Extract the [x, y] coordinate from the center of the cell holding the provided text.  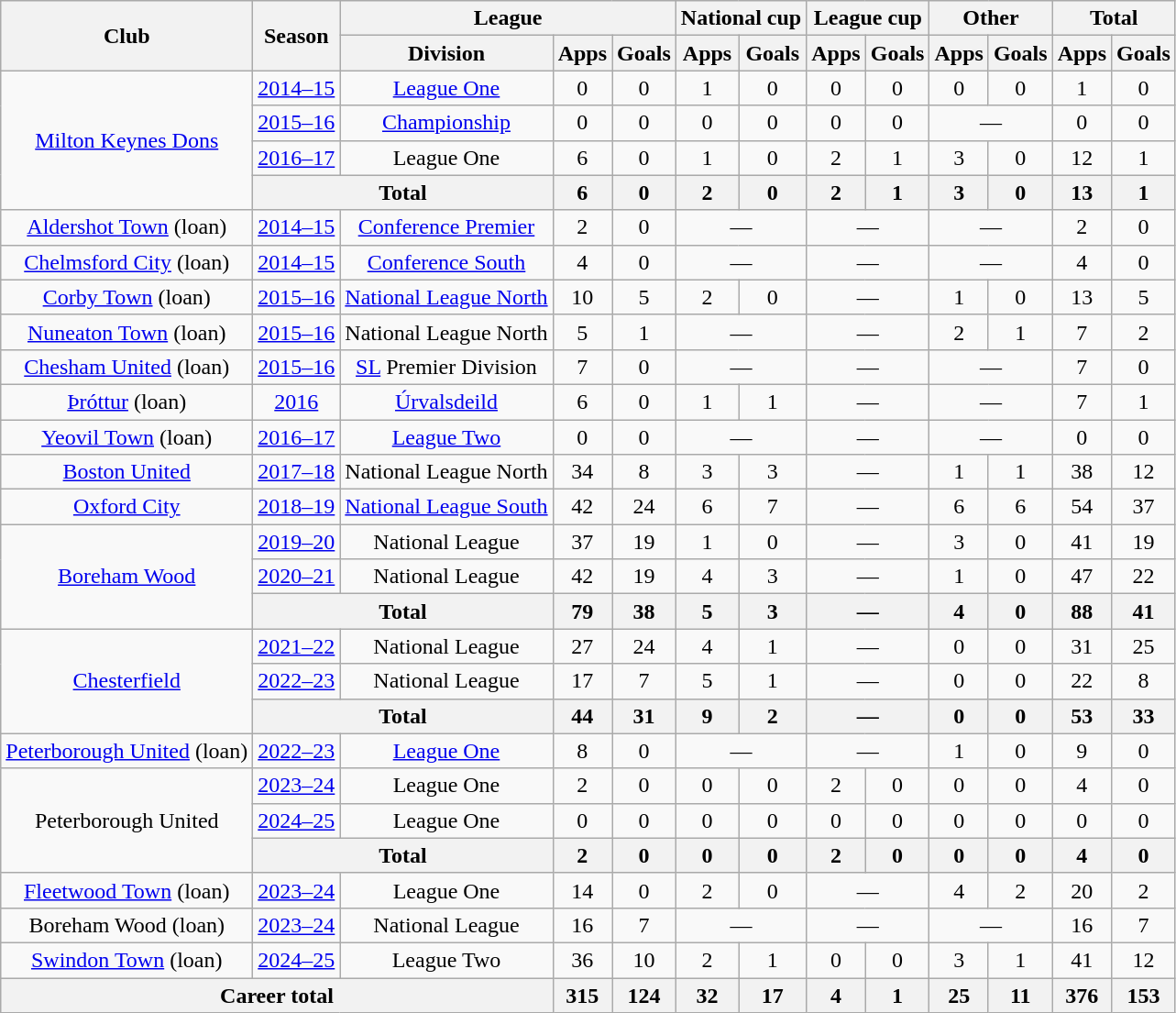
34 [582, 472]
League [508, 18]
Yeovil Town (loan) [126, 437]
Swindon Town (loan) [126, 960]
Fleetwood Town (loan) [126, 890]
Úrvalsdeild [446, 402]
Conference South [446, 262]
Peterborough United (loan) [126, 751]
SL Premier Division [446, 367]
Corby Town (loan) [126, 297]
14 [582, 890]
2016 [297, 402]
Oxford City [126, 507]
Aldershot Town (loan) [126, 227]
Nuneaton Town (loan) [126, 332]
53 [1082, 716]
2021–22 [297, 646]
79 [582, 611]
315 [582, 995]
2017–18 [297, 472]
Chesham United (loan) [126, 367]
20 [1082, 890]
Boreham Wood (loan) [126, 925]
Season [297, 36]
Boston United [126, 472]
376 [1082, 995]
Career total [277, 995]
Club [126, 36]
32 [707, 995]
Chelmsford City (loan) [126, 262]
Peterborough United [126, 820]
National cup [741, 18]
Division [446, 53]
Chesterfield [126, 681]
National League South [446, 507]
54 [1082, 507]
36 [582, 960]
27 [582, 646]
2019–20 [297, 542]
Championship [446, 123]
Milton Keynes Dons [126, 140]
2018–19 [297, 507]
44 [582, 716]
Other [991, 18]
153 [1144, 995]
88 [1082, 611]
2020–21 [297, 577]
124 [644, 995]
Conference Premier [446, 227]
League cup [868, 18]
Boreham Wood [126, 577]
11 [1020, 995]
Þróttur (loan) [126, 402]
33 [1144, 716]
47 [1082, 577]
